Capture the cell that displays the provided text and extract its [X, Y] central coordinate. 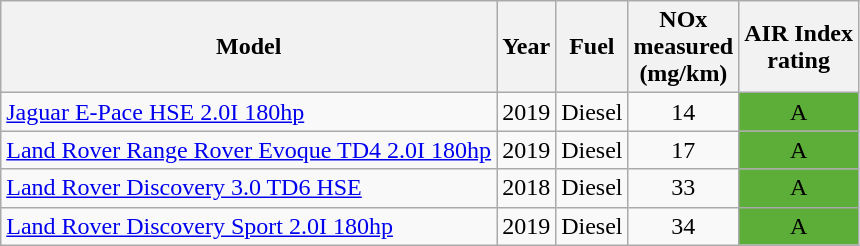
Land Rover Discovery Sport 2.0I 180hp [249, 226]
14 [684, 112]
Land Rover Range Rover Evoque TD4 2.0I 180hp [249, 150]
Model [249, 47]
AIR Indexrating [799, 47]
Land Rover Discovery 3.0 TD6 HSE [249, 188]
34 [684, 226]
33 [684, 188]
Year [526, 47]
Jaguar E-Pace HSE 2.0I 180hp [249, 112]
Fuel [592, 47]
17 [684, 150]
2018 [526, 188]
NOxmeasured(mg/km) [684, 47]
